Find where the given text appears and provide that cell's center as [x, y] coordinate. 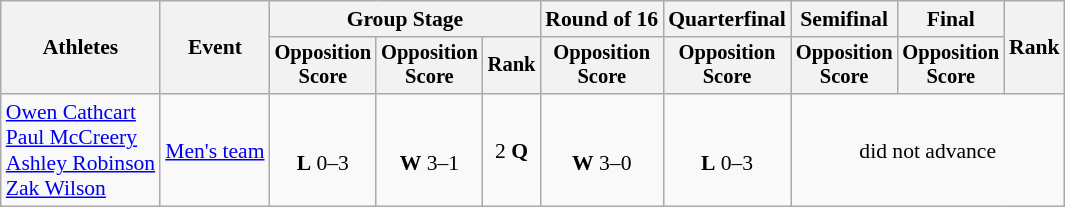
Semifinal [844, 19]
Group Stage [406, 19]
Round of 16 [602, 19]
W 3–1 [430, 150]
Event [214, 48]
did not advance [928, 150]
Owen CathcartPaul McCreeryAshley RobinsonZak Wilson [80, 150]
2 Q [512, 150]
Quarterfinal [727, 19]
Men's team [214, 150]
Final [950, 19]
W 3–0 [602, 150]
Athletes [80, 48]
